Locate the cell with the specified text and output its [X, Y] center coordinate. 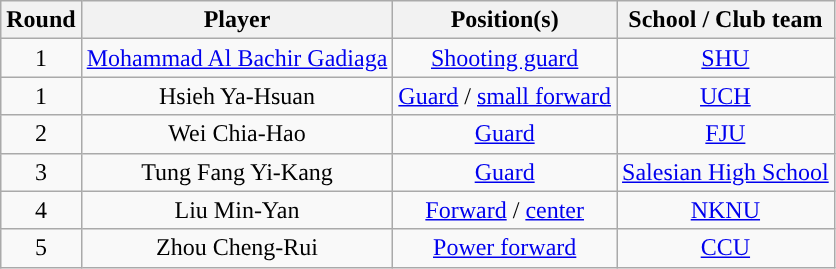
Zhou Cheng-Rui [237, 248]
NKNU [726, 210]
CCU [726, 248]
Position(s) [505, 20]
UCH [726, 96]
Power forward [505, 248]
3 [41, 172]
Round [41, 20]
School / Club team [726, 20]
5 [41, 248]
Shooting guard [505, 58]
Tung Fang Yi-Kang [237, 172]
Guard / small forward [505, 96]
Player [237, 20]
FJU [726, 134]
4 [41, 210]
Forward / center [505, 210]
Salesian High School [726, 172]
SHU [726, 58]
2 [41, 134]
Wei Chia-Hao [237, 134]
Hsieh Ya-Hsuan [237, 96]
Mohammad Al Bachir Gadiaga [237, 58]
Liu Min-Yan [237, 210]
